Return [x, y] of the center of cell containing provided text 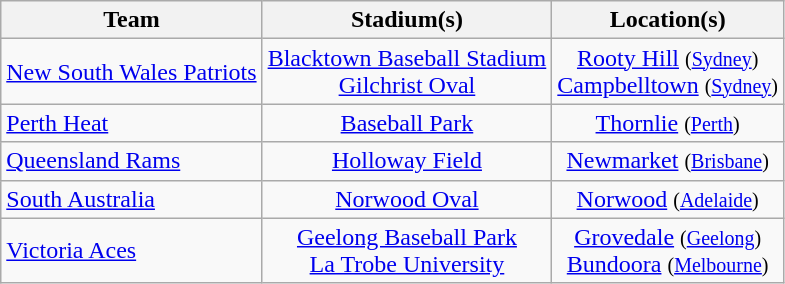
Stadium(s) [407, 20]
Victoria Aces [132, 250]
Location(s) [668, 20]
Baseball Park [407, 123]
Holloway Field [407, 161]
Norwood Oval [407, 199]
Team [132, 20]
Thornlie (Perth) [668, 123]
Queensland Rams [132, 161]
Norwood (Adelaide) [668, 199]
Newmarket (Brisbane) [668, 161]
South Australia [132, 199]
Geelong Baseball ParkLa Trobe University [407, 250]
Rooty Hill (Sydney)Campbelltown (Sydney) [668, 72]
New South Wales Patriots [132, 72]
Grovedale (Geelong)Bundoora (Melbourne) [668, 250]
Blacktown Baseball StadiumGilchrist Oval [407, 72]
Perth Heat [132, 123]
